Locate the cell with the specified text and output its (X, Y) center coordinate. 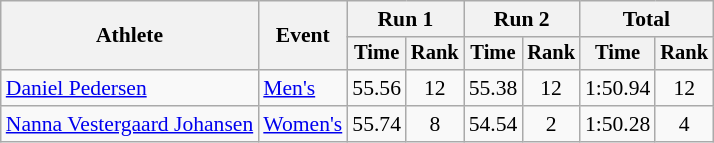
1:50.28 (618, 124)
Athlete (130, 36)
55.56 (376, 88)
Daniel Pedersen (130, 88)
Event (302, 36)
Total (646, 19)
55.74 (376, 124)
Nanna Vestergaard Johansen (130, 124)
Run 2 (522, 19)
4 (684, 124)
Men's (302, 88)
Women's (302, 124)
2 (551, 124)
8 (435, 124)
1:50.94 (618, 88)
55.38 (494, 88)
54.54 (494, 124)
Run 1 (405, 19)
